Capture the cell that displays the provided text and extract its [x, y] central coordinate. 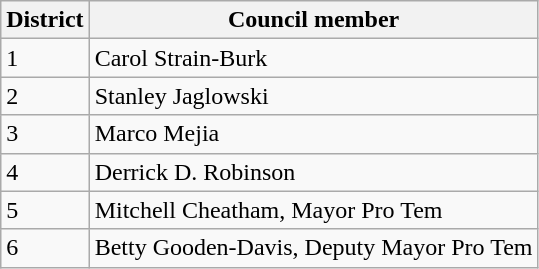
6 [45, 248]
Betty Gooden-Davis, Deputy Mayor Pro Tem [314, 248]
District [45, 20]
Carol Strain-Burk [314, 58]
Derrick D. Robinson [314, 172]
2 [45, 96]
Mitchell Cheatham, Mayor Pro Tem [314, 210]
5 [45, 210]
Stanley Jaglowski [314, 96]
Marco Mejia [314, 134]
4 [45, 172]
1 [45, 58]
3 [45, 134]
Council member [314, 20]
